Detect which cell encompasses the target text, then output its [X, Y] center coordinate. 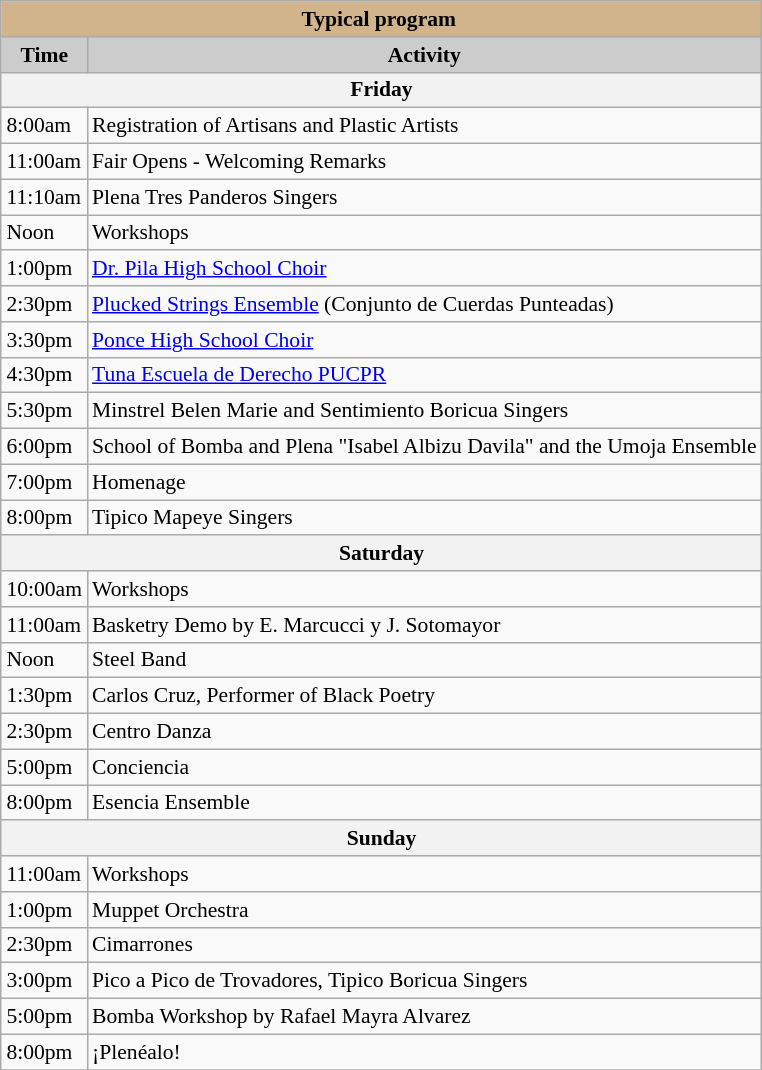
11:10am [44, 197]
Carlos Cruz, Performer of Black Poetry [424, 696]
4:30pm [44, 375]
Centro Danza [424, 731]
Typical program [381, 19]
6:00pm [44, 446]
3:30pm [44, 339]
Fair Opens - Welcoming Remarks [424, 161]
¡Plenéalo! [424, 1052]
Ponce High School Choir [424, 339]
Minstrel Belen Marie and Sentimiento Boricua Singers [424, 411]
Pico a Pico de Trovadores, Tipico Boricua Singers [424, 981]
10:00am [44, 589]
8:00am [44, 126]
3:00pm [44, 981]
Cimarrones [424, 945]
Esencia Ensemble [424, 802]
5:30pm [44, 411]
Tipico Mapeye Singers [424, 518]
Bomba Workshop by Rafael Mayra Alvarez [424, 1016]
Time [44, 54]
Tuna Escuela de Derecho PUCPR [424, 375]
Basketry Demo by E. Marcucci y J. Sotomayor [424, 624]
Activity [424, 54]
Muppet Orchestra [424, 909]
Saturday [381, 553]
1:30pm [44, 696]
School of Bomba and Plena "Isabel Albizu Davila" and the Umoja Ensemble [424, 446]
Homenage [424, 482]
7:00pm [44, 482]
Conciencia [424, 767]
Dr. Pila High School Choir [424, 268]
Plena Tres Panderos Singers [424, 197]
Registration of Artisans and Plastic Artists [424, 126]
Plucked Strings Ensemble (Conjunto de Cuerdas Punteadas) [424, 304]
Sunday [381, 838]
Steel Band [424, 660]
Friday [381, 90]
